From the cell containing the given text, extract its center point as (x, y) coordinate. 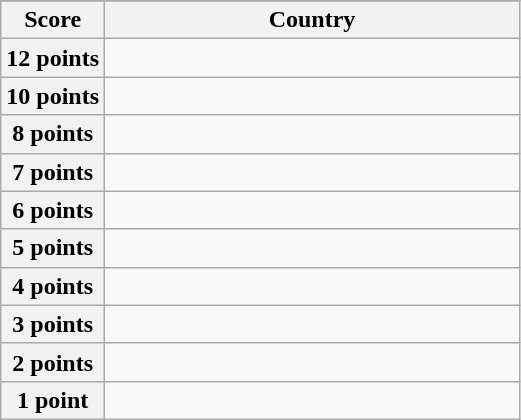
1 point (53, 400)
3 points (53, 324)
5 points (53, 248)
12 points (53, 58)
8 points (53, 134)
4 points (53, 286)
2 points (53, 362)
10 points (53, 96)
Country (312, 20)
Score (53, 20)
7 points (53, 172)
6 points (53, 210)
